Find where the given text appears and provide that cell's center as (X, Y) coordinate. 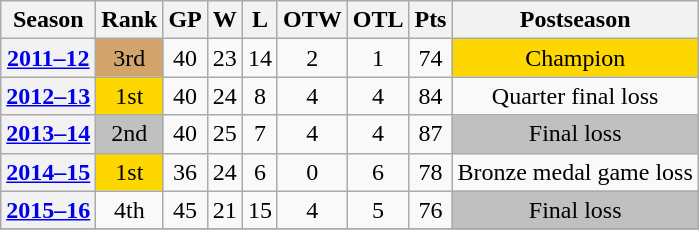
Pts (430, 20)
2014–15 (48, 172)
Postseason (575, 20)
74 (430, 58)
7 (260, 134)
84 (430, 96)
15 (260, 210)
8 (260, 96)
14 (260, 58)
2 (312, 58)
87 (430, 134)
Quarter final loss (575, 96)
78 (430, 172)
L (260, 20)
2nd (130, 134)
OTL (378, 20)
Season (48, 20)
76 (430, 210)
0 (312, 172)
2015–16 (48, 210)
W (224, 20)
3rd (130, 58)
GP (185, 20)
Champion (575, 58)
1 (378, 58)
4th (130, 210)
Rank (130, 20)
21 (224, 210)
36 (185, 172)
45 (185, 210)
5 (378, 210)
OTW (312, 20)
Bronze medal game loss (575, 172)
2012–13 (48, 96)
23 (224, 58)
2011–12 (48, 58)
2013–14 (48, 134)
25 (224, 134)
